Provide the [X, Y] coordinate of the cell's center where the given text is located.  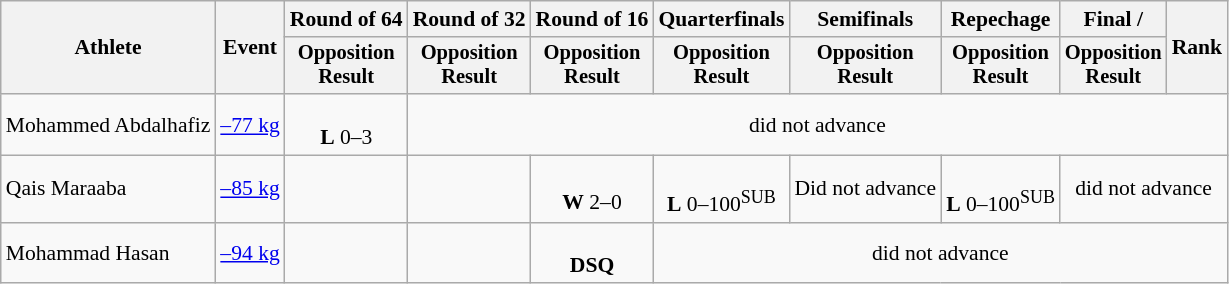
L 0–3 [346, 124]
Qais Maraaba [108, 190]
Rank [1198, 48]
Repechage [1000, 19]
Mohammed Abdalhafiz [108, 124]
Event [250, 48]
DSQ [592, 252]
Round of 32 [470, 19]
Round of 16 [592, 19]
–85 kg [250, 190]
–77 kg [250, 124]
Mohammad Hasan [108, 252]
Quarterfinals [721, 19]
W 2–0 [592, 190]
Round of 64 [346, 19]
Final / [1114, 19]
–94 kg [250, 252]
Did not advance [865, 190]
Athlete [108, 48]
Semifinals [865, 19]
